Search for the cell housing the specified text and yield its (x, y) center coordinate. 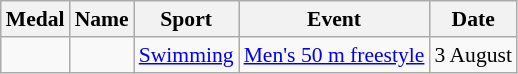
Date (472, 19)
Sport (186, 19)
Swimming (186, 55)
Men's 50 m freestyle (334, 55)
Medal (36, 19)
Name (102, 19)
3 August (472, 55)
Event (334, 19)
